Search for the cell housing the specified text and yield its (x, y) center coordinate. 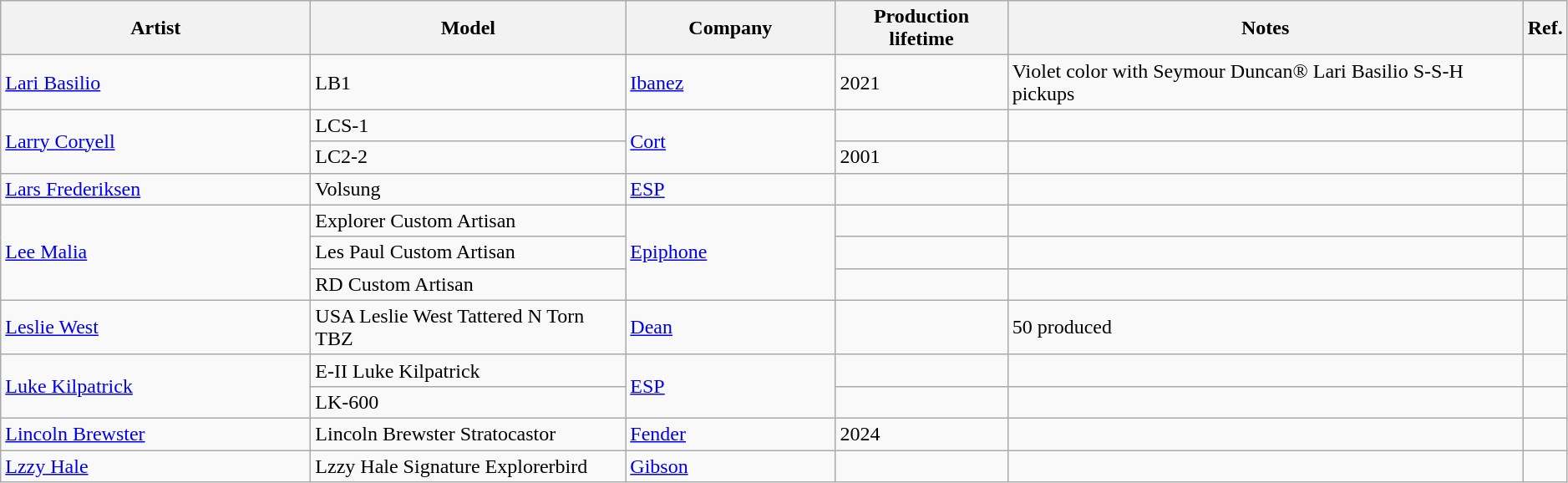
Ref. (1545, 28)
Notes (1265, 28)
2024 (921, 434)
LB1 (468, 82)
Production lifetime (921, 28)
Violet color with Seymour Duncan® Lari Basilio S-S-H pickups (1265, 82)
Larry Coryell (155, 141)
Luke Kilpatrick (155, 386)
LC2-2 (468, 157)
50 produced (1265, 328)
Gibson (730, 465)
Lars Frederiksen (155, 189)
Volsung (468, 189)
Lari Basilio (155, 82)
Dean (730, 328)
LK-600 (468, 402)
2021 (921, 82)
Explorer Custom Artisan (468, 221)
Cort (730, 141)
Fender (730, 434)
Epiphone (730, 252)
LCS-1 (468, 125)
Company (730, 28)
Model (468, 28)
Ibanez (730, 82)
Les Paul Custom Artisan (468, 252)
2001 (921, 157)
Leslie West (155, 328)
Artist (155, 28)
E-II Luke Kilpatrick (468, 370)
RD Custom Artisan (468, 284)
USA Leslie West Tattered N Torn TBZ (468, 328)
Lzzy Hale (155, 465)
Lincoln Brewster (155, 434)
Lincoln Brewster Stratocastor (468, 434)
Lee Malia (155, 252)
Lzzy Hale Signature Explorerbird (468, 465)
